Detect which cell encompasses the target text, then output its (x, y) center coordinate. 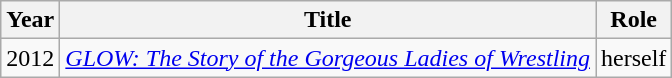
GLOW: The Story of the Gorgeous Ladies of Wrestling (328, 58)
Year (30, 20)
Role (634, 20)
2012 (30, 58)
herself (634, 58)
Title (328, 20)
